Determine the (x, y) coordinate at the center of the cell enclosing the given text.  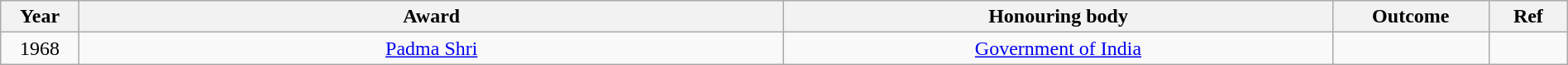
1968 (40, 48)
Year (40, 17)
Award (432, 17)
Ref (1528, 17)
Honouring body (1059, 17)
Outcome (1411, 17)
Padma Shri (432, 48)
Government of India (1059, 48)
